Determine the (x, y) coordinate at the center of the cell enclosing the given text.  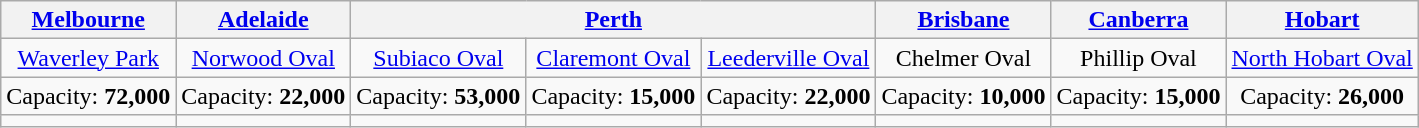
Capacity: 10,000 (964, 96)
Chelmer Oval (964, 58)
Waverley Park (88, 58)
Hobart (1322, 20)
Subiaco Oval (438, 58)
North Hobart Oval (1322, 58)
Brisbane (964, 20)
Canberra (1138, 20)
Melbourne (88, 20)
Adelaide (264, 20)
Capacity: 72,000 (88, 96)
Capacity: 26,000 (1322, 96)
Perth (614, 20)
Leederville Oval (788, 58)
Claremont Oval (614, 58)
Norwood Oval (264, 58)
Phillip Oval (1138, 58)
Capacity: 53,000 (438, 96)
